Locate the cell with the specified text and output its (X, Y) center coordinate. 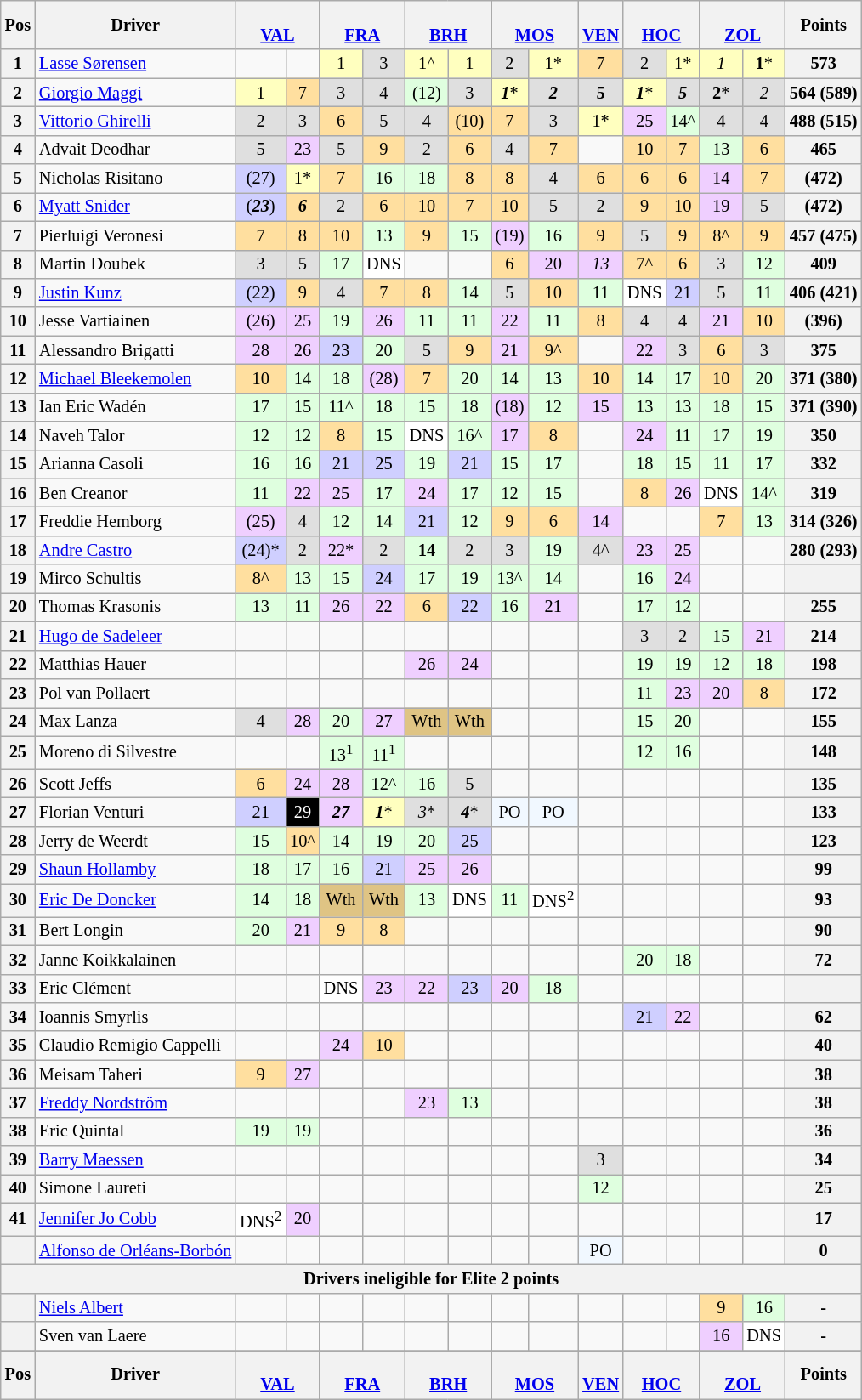
Matthias Hauer (135, 665)
Myatt Snider (135, 207)
314 (326) (824, 521)
Ioannis Smyrlis (135, 1017)
465 (824, 150)
409 (824, 264)
22* (341, 550)
Scott Jeffs (135, 784)
Naveh Talor (135, 436)
Justin Kunz (135, 292)
Mirco Schultis (135, 579)
72 (824, 960)
(396) (824, 321)
93 (824, 899)
Janne Koikkalainen (135, 960)
12^ (383, 784)
Eric De Doncker (135, 899)
Barry Maessen (135, 1160)
30 (18, 899)
32 (18, 960)
172 (824, 693)
(28) (383, 378)
Nicholas Risitano (135, 179)
Thomas Krasonis (135, 607)
Martin Doubek (135, 264)
(10) (469, 121)
33 (18, 989)
4^ (600, 550)
148 (824, 753)
62 (824, 1017)
Freddie Hemborg (135, 521)
319 (824, 493)
Shaun Hollamby (135, 870)
Jennifer Jo Cobb (135, 1219)
(25) (260, 521)
9^ (553, 350)
Hugo de Sadeleer (135, 636)
Pierluigi Veronesi (135, 235)
Sven van Laere (135, 1336)
(26) (260, 321)
1^ (427, 64)
Eric Clément (135, 989)
371 (380) (824, 378)
Lasse Sørensen (135, 64)
Arianna Casoli (135, 464)
Andre Castro (135, 550)
Moreno di Silvestre (135, 753)
155 (824, 722)
123 (824, 841)
564 (589) (824, 93)
Alessandro Brigatti (135, 350)
Jesse Vartiainen (135, 321)
Claudio Remigio Cappelli (135, 1046)
Advait Deodhar (135, 150)
41 (18, 1219)
99 (824, 870)
488 (515) (824, 121)
Max Lanza (135, 722)
7^ (644, 264)
Freddy Nordström (135, 1102)
Drivers ineligible for Elite 2 points (432, 1278)
16^ (469, 436)
350 (824, 436)
573 (824, 64)
13^ (510, 579)
135 (824, 784)
37 (18, 1102)
11^ (341, 407)
39 (18, 1160)
Florian Venturi (135, 812)
(18) (510, 407)
Simone Laureti (135, 1188)
(23) (260, 207)
Giorgio Maggi (135, 93)
Jerry de Weerdt (135, 841)
111 (383, 753)
Vittorio Ghirelli (135, 121)
255 (824, 607)
(19) (510, 235)
Bert Longin (135, 931)
2* (721, 93)
4* (469, 812)
10^ (303, 841)
280 (293) (824, 550)
Niels Albert (135, 1307)
Eric Quintal (135, 1131)
(12) (427, 93)
3* (427, 812)
133 (824, 812)
Alfonso de Orléans-Borbón (135, 1250)
198 (824, 665)
Ian Eric Wadén (135, 407)
(22) (260, 292)
(27) (260, 179)
332 (824, 464)
(24)* (260, 550)
457 (475) (824, 235)
214 (824, 636)
31 (18, 931)
Michael Bleekemolen (135, 378)
90 (824, 931)
35 (18, 1046)
375 (824, 350)
371 (390) (824, 407)
Ben Creanor (135, 493)
Pol van Pollaert (135, 693)
Meisam Taheri (135, 1074)
131 (341, 753)
0 (824, 1250)
406 (421) (824, 292)
